Provide the [X, Y] coordinate of the cell's center where the given text is located.  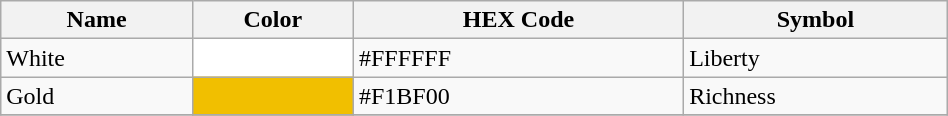
Symbol [816, 20]
#F1BF00 [518, 96]
HEX Code [518, 20]
#FFFFFF [518, 58]
Name [97, 20]
White [97, 58]
Color [272, 20]
Richness [816, 96]
Gold [97, 96]
Liberty [816, 58]
